Detect which cell encompasses the target text, then output its (X, Y) center coordinate. 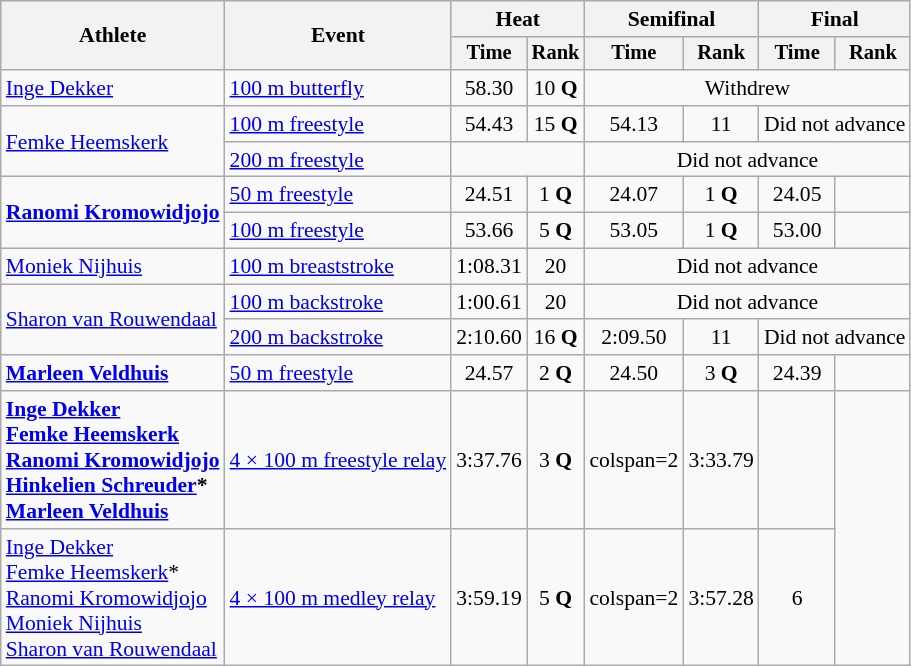
53.66 (488, 231)
Withdrew (747, 88)
Semifinal (672, 19)
200 m freestyle (338, 160)
Moniek Nijhuis (113, 267)
2 Q (556, 373)
Final (835, 19)
colspan=2 (634, 460)
10 Q (556, 88)
1:08.31 (488, 267)
58.30 (488, 88)
16 Q (556, 338)
4 × 100 m freestyle relay (338, 460)
Sharon van Rouwendaal (113, 320)
53.00 (798, 231)
2:10.60 (488, 338)
24.05 (798, 195)
24.39 (798, 373)
24.51 (488, 195)
100 m butterfly (338, 88)
Marleen Veldhuis (113, 373)
54.43 (488, 124)
3:37.76 (488, 460)
24.57 (488, 373)
15 Q (556, 124)
1:00.61 (488, 302)
Inge Dekker (113, 88)
54.13 (634, 124)
100 m backstroke (338, 302)
100 m breaststroke (338, 267)
Athlete (113, 36)
Event (338, 36)
200 m backstroke (338, 338)
53.05 (634, 231)
Inge DekkerFemke HeemskerkRanomi KromowidjojoHinkelien Schreuder*Marleen Veldhuis (113, 460)
Ranomi Kromowidjojo (113, 212)
5 Q (556, 231)
2:09.50 (634, 338)
24.07 (634, 195)
Femke Heemskerk (113, 142)
Heat (518, 19)
3:33.79 (720, 460)
24.50 (634, 373)
